Pinpoint the cell where the given text exists, returning its [X, Y] midpoint coordinate. 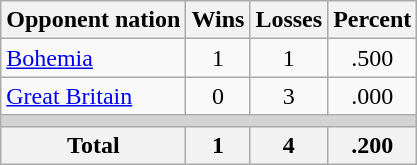
Great Britain [94, 96]
.000 [372, 96]
4 [289, 145]
.500 [372, 58]
Losses [289, 20]
Percent [372, 20]
Bohemia [94, 58]
3 [289, 96]
Total [94, 145]
Opponent nation [94, 20]
0 [218, 96]
Wins [218, 20]
.200 [372, 145]
